Return the (X, Y) coordinate for the center point of the cell that contains the specified text.  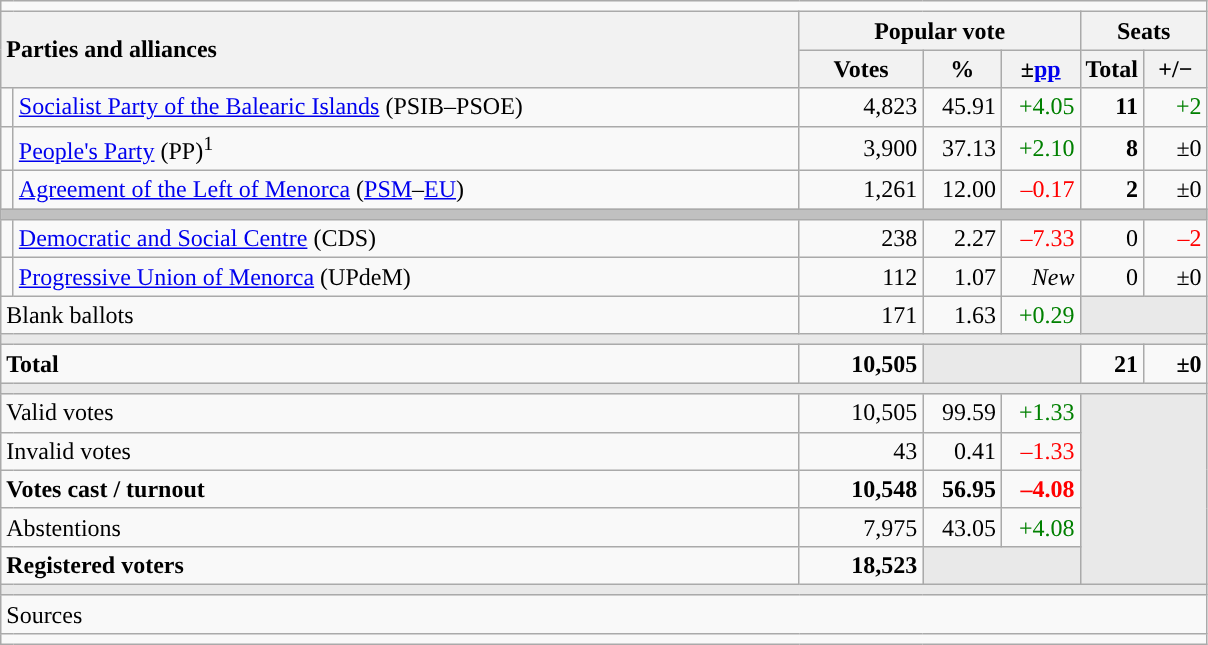
Votes cast / turnout (400, 489)
New (1040, 277)
112 (861, 277)
Abstentions (400, 527)
2.27 (962, 239)
3,900 (861, 148)
% (962, 69)
Progressive Union of Menorca (UPdeM) (406, 277)
56.95 (962, 489)
18,523 (861, 565)
45.91 (962, 107)
2 (1112, 190)
37.13 (962, 148)
43 (861, 451)
Valid votes (400, 413)
Socialist Party of the Balearic Islands (PSIB–PSOE) (406, 107)
+4.08 (1040, 527)
4,823 (861, 107)
Invalid votes (400, 451)
–2 (1176, 239)
Parties and alliances (400, 50)
21 (1112, 364)
11 (1112, 107)
99.59 (962, 413)
Registered voters (400, 565)
+4.05 (1040, 107)
Democratic and Social Centre (CDS) (406, 239)
1,261 (861, 190)
1.07 (962, 277)
10,548 (861, 489)
–0.17 (1040, 190)
Agreement of the Left of Menorca (PSM–EU) (406, 190)
1.63 (962, 315)
Blank ballots (400, 315)
–7.33 (1040, 239)
±pp (1040, 69)
People's Party (PP)1 (406, 148)
+0.29 (1040, 315)
+2 (1176, 107)
+2.10 (1040, 148)
43.05 (962, 527)
7,975 (861, 527)
8 (1112, 148)
238 (861, 239)
+1.33 (1040, 413)
Votes (861, 69)
0.41 (962, 451)
–4.08 (1040, 489)
+/− (1176, 69)
Popular vote (940, 31)
12.00 (962, 190)
171 (861, 315)
–1.33 (1040, 451)
Seats (1144, 31)
Sources (604, 614)
